Return [x, y] of the center of cell containing provided text 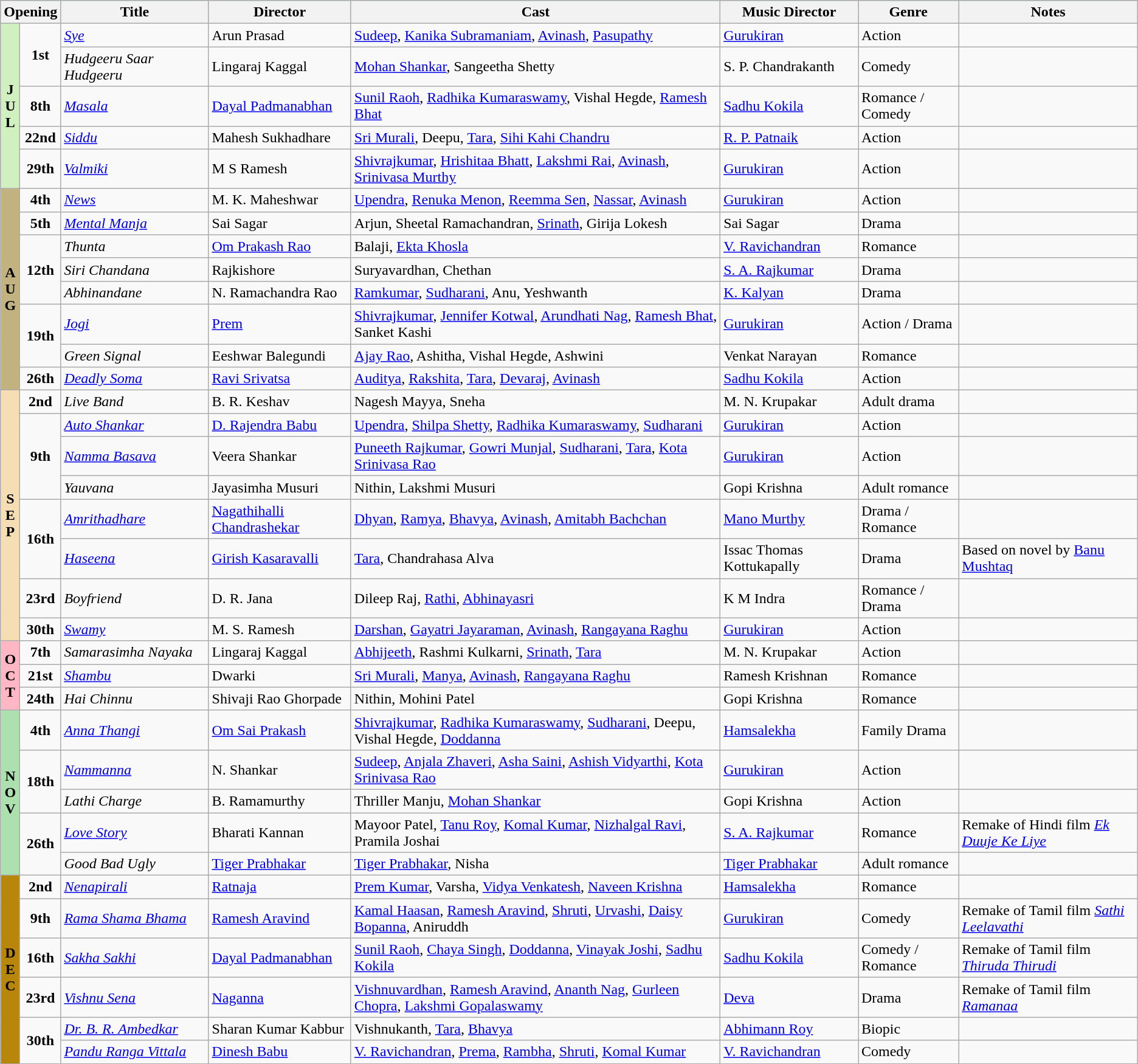
Thunta [135, 246]
Nagathihalli Chandrashekar [280, 519]
V. Ravichandran, Prema, Rambha, Shruti, Komal Kumar [535, 1052]
Comedy / Romance [908, 958]
News [135, 200]
Masala [135, 106]
Samarasimha Nayaka [135, 652]
Abhimann Roy [789, 1029]
Suryavardhan, Chethan [535, 269]
Balaji, Ekta Khosla [535, 246]
Valmiki [135, 169]
Love Story [135, 832]
Sharan Kumar Kabbur [280, 1029]
Remake of Hindi film Ek Duuje Ke Liye [1048, 832]
Dhyan, Ramya, Bhavya, Avinash, Amitabh Bachchan [535, 519]
8th [40, 106]
Yauvana [135, 488]
Dwarki [280, 675]
Haseena [135, 558]
Action / Drama [908, 323]
M S Ramesh [280, 169]
Issac Thomas Kottukapally [789, 558]
Arjun, Sheetal Ramachandran, Srinath, Girija Lokesh [535, 223]
Thriller Manju, Mohan Shankar [535, 801]
Nenapirali [135, 887]
Mahesh Sukhadhare [280, 137]
D. Rajendra Babu [280, 425]
K. Kalyan [789, 292]
Siri Chandana [135, 269]
Ramesh Krishnan [789, 675]
21st [40, 675]
Hai Chinnu [135, 699]
M. K. Maheshwar [280, 200]
Remake of Tamil film Sathi Leelavathi [1048, 918]
Mayoor Patel, Tanu Roy, Komal Kumar, Nizhalgal Ravi, Pramila Joshai [535, 832]
Biopic [908, 1029]
Hudgeeru Saar Hudgeeru [135, 67]
Sunil Raoh, Radhika Kumaraswamy, Vishal Hegde, Ramesh Bhat [535, 106]
Ajay Rao, Ashitha, Vishal Hegde, Ashwini [535, 356]
Sye [135, 35]
Sunil Raoh, Chaya Singh, Doddanna, Vinayak Joshi, Sadhu Kokila [535, 958]
Shivrajkumar, Hrishitaa Bhatt, Lakshmi Rai, Avinash, Srinivasa Murthy [535, 169]
AUG [10, 289]
29th [40, 169]
Abhinandane [135, 292]
Green Signal [135, 356]
18th [40, 781]
Music Director [789, 12]
Arun Prasad [280, 35]
Shivrajkumar, Jennifer Kotwal, Arundhati Nag, Ramesh Bhat, Sanket Kashi [535, 323]
Venkat Narayan [789, 356]
24th [40, 699]
Rama Shama Bhama [135, 918]
Ramkumar, Sudharani, Anu, Yeshwanth [535, 292]
Dinesh Babu [280, 1052]
Swamy [135, 629]
Shivaji Rao Ghorpade [280, 699]
Tara, Chandrahasa Alva [535, 558]
Notes [1048, 12]
S. P. Chandrakanth [789, 67]
Prem [280, 323]
SEP [10, 516]
Rajkishore [280, 269]
Siddu [135, 137]
Ravi Srivatsa [280, 379]
Upendra, Shilpa Shetty, Radhika Kumaraswamy, Sudharani [535, 425]
Kamal Haasan, Ramesh Aravind, Shruti, Urvashi, Daisy Bopanna, Aniruddh [535, 918]
NOV [10, 793]
Opening [30, 12]
JUL [10, 106]
B. Ramamurthy [280, 801]
7th [40, 652]
Sri Murali, Deepu, Tara, Sihi Kahi Chandru [535, 137]
Nagesh Mayya, Sneha [535, 402]
Auditya, Rakshita, Tara, Devaraj, Avinash [535, 379]
Director [280, 12]
Sudeep, Kanika Subramaniam, Avinash, Pasupathy [535, 35]
1st [40, 55]
Cast [535, 12]
Abhijeeth, Rashmi Kulkarni, Srinath, Tara [535, 652]
Dr. B. R. Ambedkar [135, 1029]
Vishnukanth, Tara, Bhavya [535, 1029]
22nd [40, 137]
Live Band [135, 402]
Amrithadhare [135, 519]
D. R. Jana [280, 598]
Eeshwar Balegundi [280, 356]
N. Ramachandra Rao [280, 292]
Dileep Raj, Rathi, Abhinayasri [535, 598]
Drama / Romance [908, 519]
M. S. Ramesh [280, 629]
12th [40, 269]
Based on novel by Banu Mushtaq [1048, 558]
Mohan Shankar, Sangeetha Shetty [535, 67]
DEC [10, 969]
Girish Kasaravalli [280, 558]
5th [40, 223]
Om Sai Prakash [280, 730]
B. R. Keshav [280, 402]
Nithin, Mohini Patel [535, 699]
Good Bad Ugly [135, 864]
Sakha Sakhi [135, 958]
Romance / Comedy [908, 106]
Romance / Drama [908, 598]
Vishnuvardhan, Ramesh Aravind, Ananth Nag, Gurleen Chopra, Lakshmi Gopalaswamy [535, 997]
Auto Shankar [135, 425]
K M Indra [789, 598]
Veera Shankar [280, 456]
Adult drama [908, 402]
Mental Manja [135, 223]
OCT [10, 675]
Deva [789, 997]
Jogi [135, 323]
Anna Thangi [135, 730]
Lathi Charge [135, 801]
Bharati Kannan [280, 832]
Mano Murthy [789, 519]
Sudeep, Anjala Zhaveri, Asha Saini, Ashish Vidyarthi, Kota Srinivasa Rao [535, 770]
Remake of Tamil film Ramanaa [1048, 997]
Pandu Ranga Vittala [135, 1052]
Boyfriend [135, 598]
Upendra, Renuka Menon, Reemma Sen, Nassar, Avinash [535, 200]
Family Drama [908, 730]
Ramesh Aravind [280, 918]
N. Shankar [280, 770]
19th [40, 336]
Tiger Prabhakar, Nisha [535, 864]
Naganna [280, 997]
Title [135, 12]
Genre [908, 12]
Prem Kumar, Varsha, Vidya Venkatesh, Naveen Krishna [535, 887]
Deadly Soma [135, 379]
Sri Murali, Manya, Avinash, Rangayana Raghu [535, 675]
Puneeth Rajkumar, Gowri Munjal, Sudharani, Tara, Kota Srinivasa Rao [535, 456]
Shambu [135, 675]
Namma Basava [135, 456]
Darshan, Gayatri Jayaraman, Avinash, Rangayana Raghu [535, 629]
Remake of Tamil film Thiruda Thirudi [1048, 958]
R. P. Patnaik [789, 137]
Jayasimha Musuri [280, 488]
Ratnaja [280, 887]
Nithin, Lakshmi Musuri [535, 488]
Nammanna [135, 770]
Om Prakash Rao [280, 246]
Shivrajkumar, Radhika Kumaraswamy, Sudharani, Deepu, Vishal Hegde, Doddanna [535, 730]
Vishnu Sena [135, 997]
